Capture the cell that displays the provided text and extract its (x, y) central coordinate. 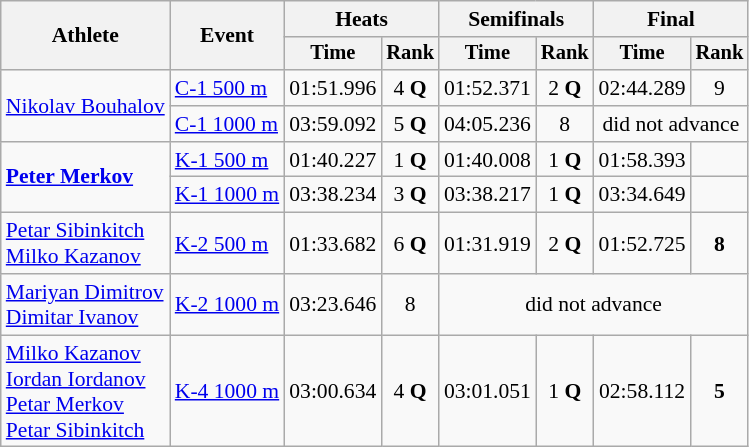
Nikolav Bouhalov (86, 106)
03:38.217 (488, 195)
03:23.646 (332, 304)
01:52.725 (642, 244)
K-1 1000 m (227, 195)
Petar Sibinkitch Milko Kazanov (86, 244)
C-1 500 m (227, 88)
03:38.234 (332, 195)
6 Q (410, 244)
04:05.236 (488, 124)
5 (720, 391)
01:51.996 (332, 88)
03:01.051 (488, 391)
K-4 1000 m (227, 391)
01:58.393 (642, 160)
01:33.682 (332, 244)
03:00.634 (332, 391)
01:40.008 (488, 160)
Final (672, 19)
C-1 1000 m (227, 124)
9 (720, 88)
01:52.371 (488, 88)
3 Q (410, 195)
Mariyan Dimitrov Dimitar Ivanov (86, 304)
01:31.919 (488, 244)
Heats (362, 19)
K-2 1000 m (227, 304)
5 Q (410, 124)
01:40.227 (332, 160)
Event (227, 36)
Athlete (86, 36)
02:44.289 (642, 88)
K-1 500 m (227, 160)
02:58.112 (642, 391)
K-2 500 m (227, 244)
03:34.649 (642, 195)
Semifinals (516, 19)
Milko Kazanov Iordan IordanovPetar Merkov Petar Sibinkitch (86, 391)
03:59.092 (332, 124)
Peter Merkov (86, 178)
